Capture the cell that displays the provided text and extract its (X, Y) central coordinate. 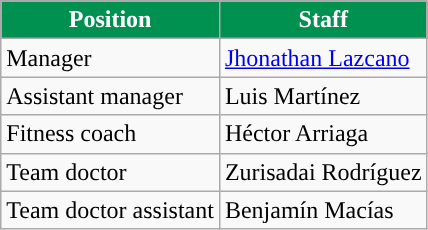
Team doctor (110, 172)
Benjamín Macías (323, 210)
Assistant manager (110, 96)
Jhonathan Lazcano (323, 58)
Manager (110, 58)
Staff (323, 20)
Zurisadai Rodríguez (323, 172)
Luis Martínez (323, 96)
Team doctor assistant (110, 210)
Héctor Arriaga (323, 134)
Fitness coach (110, 134)
Position (110, 20)
